Find where the given text appears and provide that cell's center as (X, Y) coordinate. 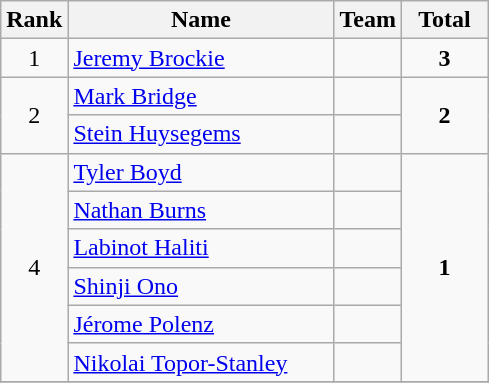
Total (444, 20)
Shinji Ono (201, 286)
Name (201, 20)
Team (368, 20)
Jérome Polenz (201, 324)
Tyler Boyd (201, 172)
Nathan Burns (201, 210)
Mark Bridge (201, 96)
4 (34, 267)
Jeremy Brockie (201, 58)
Rank (34, 20)
Stein Huysegems (201, 134)
Nikolai Topor-Stanley (201, 362)
Labinot Haliti (201, 248)
3 (444, 58)
